Search for the cell housing the specified text and yield its (X, Y) center coordinate. 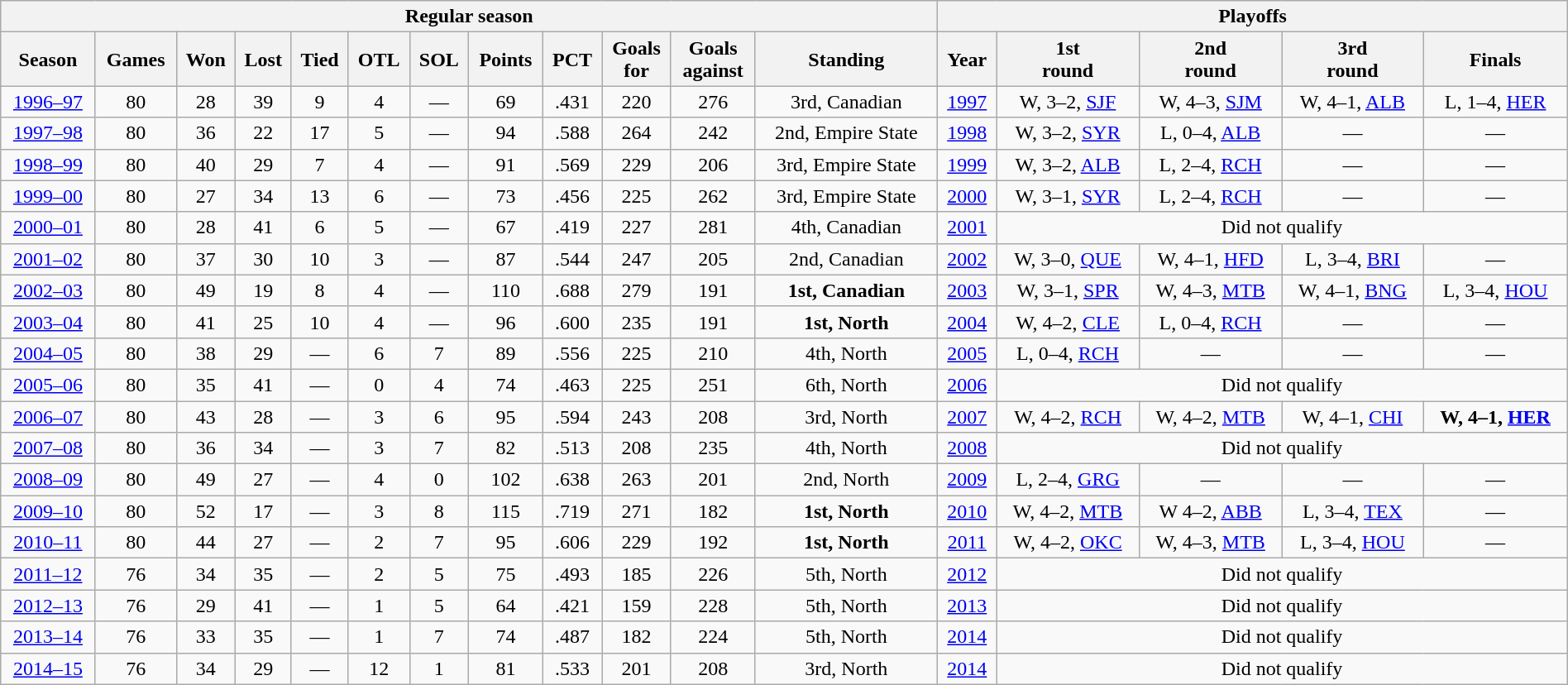
.719 (572, 511)
.606 (572, 543)
.556 (572, 353)
Games (136, 60)
2007–08 (48, 448)
2012–13 (48, 606)
9 (319, 102)
192 (713, 543)
3rd, Canadian (847, 102)
W, 3–0, QUE (1068, 259)
73 (505, 196)
89 (505, 353)
2014–15 (48, 668)
Playoffs (1252, 17)
279 (637, 290)
6th, North (847, 385)
81 (505, 668)
2011–12 (48, 574)
242 (713, 133)
2001 (968, 228)
2002–03 (48, 290)
2011 (968, 543)
2000 (968, 196)
185 (637, 574)
228 (713, 606)
2001–02 (48, 259)
Lost (263, 60)
1997–98 (48, 133)
75 (505, 574)
1st, Canadian (847, 290)
264 (637, 133)
2003 (968, 290)
W, 4–1, HER (1495, 416)
.421 (572, 606)
25 (263, 322)
243 (637, 416)
206 (713, 165)
2006 (968, 385)
Standing (847, 60)
W, 3–1, SPR (1068, 290)
67 (505, 228)
L, 0–4, ALB (1211, 133)
37 (205, 259)
110 (505, 290)
39 (263, 102)
44 (205, 543)
91 (505, 165)
247 (637, 259)
276 (713, 102)
.419 (572, 228)
251 (713, 385)
38 (205, 353)
64 (505, 606)
.588 (572, 133)
4th, Canadian (847, 228)
52 (205, 511)
22 (263, 133)
226 (713, 574)
12 (379, 668)
.463 (572, 385)
19 (263, 290)
Goalsfor (637, 60)
30 (263, 259)
2003–04 (48, 322)
2006–07 (48, 416)
W, 4–2, CLE (1068, 322)
159 (637, 606)
.533 (572, 668)
L, 3–4, BRI (1353, 259)
2005 (968, 353)
2010–11 (48, 543)
.594 (572, 416)
2000–01 (48, 228)
263 (637, 480)
2009 (968, 480)
40 (205, 165)
271 (637, 511)
Finals (1495, 60)
210 (713, 353)
W, 3–1, SYR (1068, 196)
.513 (572, 448)
227 (637, 228)
1stround (1068, 60)
220 (637, 102)
.544 (572, 259)
1996–97 (48, 102)
Year (968, 60)
1999 (968, 165)
Points (505, 60)
L, 3–4, TEX (1353, 511)
87 (505, 259)
1997 (968, 102)
.493 (572, 574)
SOL (438, 60)
2002 (968, 259)
3rdround (1353, 60)
W, 4–1, CHI (1353, 416)
43 (205, 416)
W, 4–3, SJM (1211, 102)
W, 4–2, RCH (1068, 416)
2004 (968, 322)
82 (505, 448)
W, 3–2, SJF (1068, 102)
262 (713, 196)
224 (713, 637)
Regular season (470, 17)
.569 (572, 165)
115 (505, 511)
W, 4–2, OKC (1068, 543)
.638 (572, 480)
.487 (572, 637)
2012 (968, 574)
.456 (572, 196)
1998–99 (48, 165)
2nd, North (847, 480)
2nd, Canadian (847, 259)
69 (505, 102)
W, 4–1, BNG (1353, 290)
33 (205, 637)
94 (505, 133)
W, 4–1, ALB (1353, 102)
1999–00 (48, 196)
13 (319, 196)
2009–10 (48, 511)
2ndround (1211, 60)
Won (205, 60)
W, 4–1, HFD (1211, 259)
.431 (572, 102)
Tied (319, 60)
Goalsagainst (713, 60)
L, 2–4, GRG (1068, 480)
2004–05 (48, 353)
W, 3–2, SYR (1068, 133)
OTL (379, 60)
2013 (968, 606)
2010 (968, 511)
2008–09 (48, 480)
2008 (968, 448)
PCT (572, 60)
2nd, Empire State (847, 133)
2005–06 (48, 385)
205 (713, 259)
1998 (968, 133)
102 (505, 480)
Season (48, 60)
96 (505, 322)
.600 (572, 322)
L, 1–4, HER (1495, 102)
2013–14 (48, 637)
.688 (572, 290)
W, 3–2, ALB (1068, 165)
2007 (968, 416)
W 4–2, ABB (1211, 511)
281 (713, 228)
